Determine the [X, Y] coordinate at the center of the cell enclosing the given text.  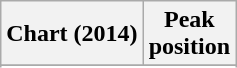
Peakposition [189, 34]
Chart (2014) [72, 34]
